From the cell containing the given text, extract its center point as (x, y) coordinate. 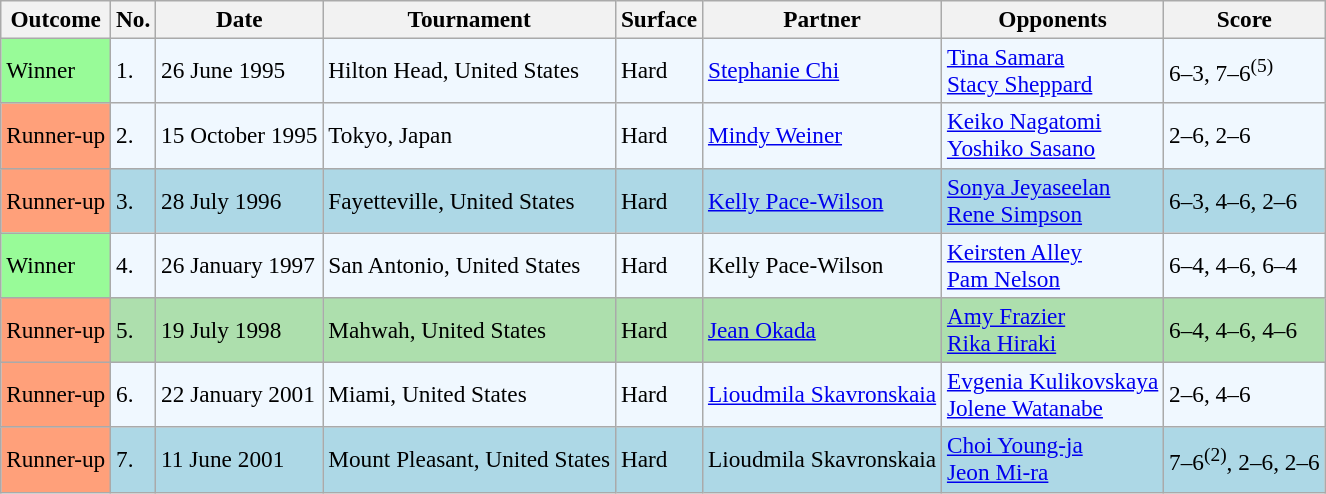
Mindy Weiner (822, 136)
7–6(2), 2–6, 2–6 (1244, 460)
22 January 2001 (240, 394)
Fayetteville, United States (470, 200)
Evgenia Kulikovskaya Jolene Watanabe (1053, 394)
19 July 1998 (240, 330)
2. (134, 136)
Mount Pleasant, United States (470, 460)
Partner (822, 19)
Score (1244, 19)
No. (134, 19)
Jean Okada (822, 330)
26 January 1997 (240, 264)
Sonya Jeyaseelan Rene Simpson (1053, 200)
Keirsten Alley Pam Nelson (1053, 264)
7. (134, 460)
4. (134, 264)
Mahwah, United States (470, 330)
Tokyo, Japan (470, 136)
5. (134, 330)
11 June 2001 (240, 460)
Choi Young-ja Jeon Mi-ra (1053, 460)
Miami, United States (470, 394)
28 July 1996 (240, 200)
15 October 1995 (240, 136)
6–4, 4–6, 4–6 (1244, 330)
Outcome (56, 19)
Keiko Nagatomi Yoshiko Sasano (1053, 136)
6–3, 7–6(5) (1244, 70)
Tina Samara Stacy Sheppard (1053, 70)
6–4, 4–6, 6–4 (1244, 264)
Stephanie Chi (822, 70)
6–3, 4–6, 2–6 (1244, 200)
Hilton Head, United States (470, 70)
3. (134, 200)
San Antonio, United States (470, 264)
6. (134, 394)
1. (134, 70)
Opponents (1053, 19)
Surface (660, 19)
26 June 1995 (240, 70)
Date (240, 19)
Tournament (470, 19)
2–6, 2–6 (1244, 136)
2–6, 4–6 (1244, 394)
Amy Frazier Rika Hiraki (1053, 330)
